Return (X, Y) of the center of cell containing provided text 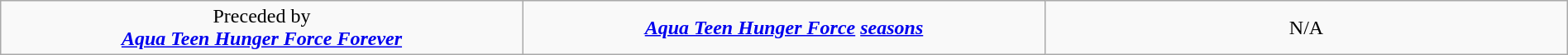
Aqua Teen Hunger Force seasons (784, 28)
Preceded byAqua Teen Hunger Force Forever (262, 28)
N/A (1307, 28)
